Pinpoint the cell where the given text exists, returning its (x, y) midpoint coordinate. 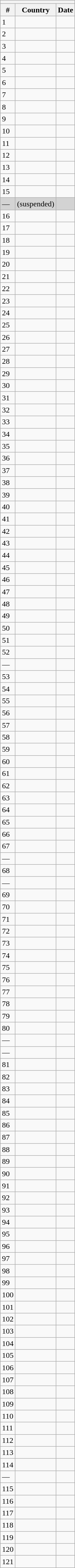
87 (8, 1137)
32 (8, 410)
# (8, 10)
81 (8, 1064)
99 (8, 1283)
58 (8, 737)
75 (8, 968)
72 (8, 931)
26 (8, 337)
68 (8, 870)
18 (8, 240)
29 (8, 374)
60 (8, 762)
23 (8, 301)
35 (8, 446)
117 (8, 1513)
Country (36, 10)
36 (8, 458)
38 (8, 483)
(suspended) (36, 204)
62 (8, 786)
12 (8, 155)
111 (8, 1428)
5 (8, 70)
13 (8, 168)
17 (8, 228)
74 (8, 956)
14 (8, 180)
66 (8, 834)
108 (8, 1392)
65 (8, 822)
16 (8, 216)
6 (8, 82)
2 (8, 34)
90 (8, 1174)
25 (8, 325)
98 (8, 1271)
19 (8, 252)
48 (8, 604)
8 (8, 107)
9 (8, 119)
34 (8, 434)
83 (8, 1089)
96 (8, 1246)
76 (8, 980)
119 (8, 1537)
112 (8, 1440)
52 (8, 652)
4 (8, 58)
73 (8, 943)
10 (8, 131)
20 (8, 264)
70 (8, 907)
28 (8, 362)
82 (8, 1077)
Date (65, 10)
84 (8, 1101)
30 (8, 386)
40 (8, 507)
118 (8, 1525)
86 (8, 1125)
21 (8, 276)
54 (8, 689)
47 (8, 592)
56 (8, 713)
101 (8, 1307)
120 (8, 1550)
114 (8, 1464)
49 (8, 616)
104 (8, 1343)
94 (8, 1222)
79 (8, 1016)
27 (8, 349)
59 (8, 749)
43 (8, 543)
42 (8, 531)
95 (8, 1234)
61 (8, 774)
53 (8, 677)
113 (8, 1452)
107 (8, 1380)
105 (8, 1356)
109 (8, 1404)
121 (8, 1562)
78 (8, 1004)
77 (8, 992)
22 (8, 289)
45 (8, 568)
69 (8, 895)
11 (8, 143)
1 (8, 22)
80 (8, 1028)
44 (8, 555)
88 (8, 1149)
116 (8, 1501)
91 (8, 1186)
71 (8, 919)
57 (8, 725)
97 (8, 1258)
39 (8, 495)
3 (8, 46)
24 (8, 313)
7 (8, 95)
15 (8, 192)
93 (8, 1210)
31 (8, 398)
102 (8, 1319)
103 (8, 1331)
41 (8, 519)
110 (8, 1416)
106 (8, 1368)
92 (8, 1198)
37 (8, 470)
64 (8, 810)
100 (8, 1295)
33 (8, 422)
51 (8, 640)
89 (8, 1162)
67 (8, 846)
50 (8, 628)
115 (8, 1489)
63 (8, 798)
46 (8, 580)
55 (8, 701)
85 (8, 1113)
